Detect which cell encompasses the target text, then output its (x, y) center coordinate. 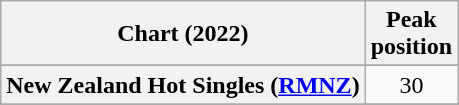
New Zealand Hot Singles (RMNZ) (183, 85)
Chart (2022) (183, 34)
Peakposition (411, 34)
30 (411, 85)
